Identify which cell holds the provided text, then report its [x, y] central coordinate. 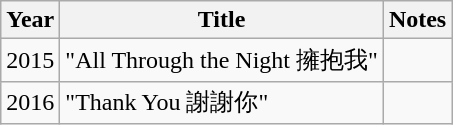
2016 [30, 102]
2015 [30, 60]
"All Through the Night 擁抱我" [222, 60]
Notes [417, 20]
Year [30, 20]
Title [222, 20]
"Thank You 謝謝你" [222, 102]
